Capture the cell that displays the provided text and extract its [x, y] central coordinate. 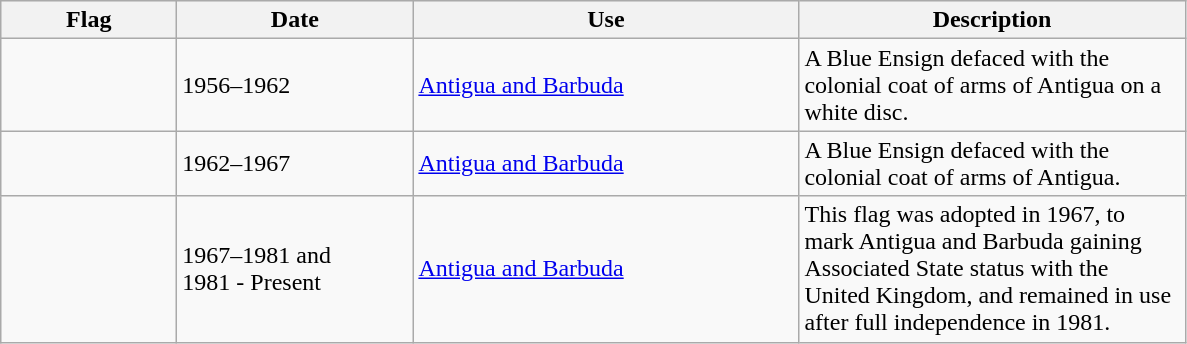
Description [992, 20]
Use [606, 20]
A Blue Ensign defaced with the colonial coat of arms of Antigua. [992, 164]
1956–1962 [295, 85]
Date [295, 20]
1967–1981 and1981 - Present [295, 269]
A Blue Ensign defaced with the colonial coat of arms of Antigua on a white disc. [992, 85]
1962–1967 [295, 164]
Flag [89, 20]
